Capture the cell that displays the provided text and extract its [x, y] central coordinate. 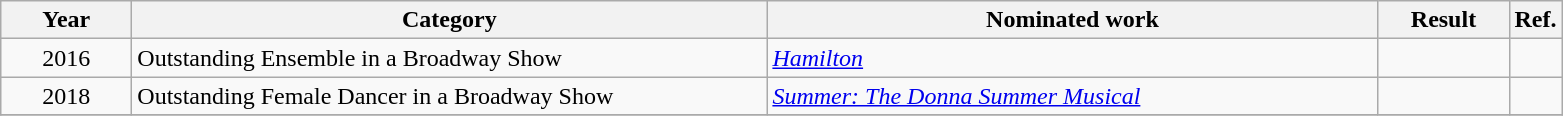
2016 [66, 58]
Year [66, 20]
Outstanding Ensemble in a Broadway Show [450, 58]
Ref. [1536, 20]
Outstanding Female Dancer in a Broadway Show [450, 96]
Summer: The Donna Summer Musical [1072, 96]
2018 [66, 96]
Result [1444, 20]
Nominated work [1072, 20]
Category [450, 20]
Hamilton [1072, 58]
